Find where the given text appears and provide that cell's center as [x, y] coordinate. 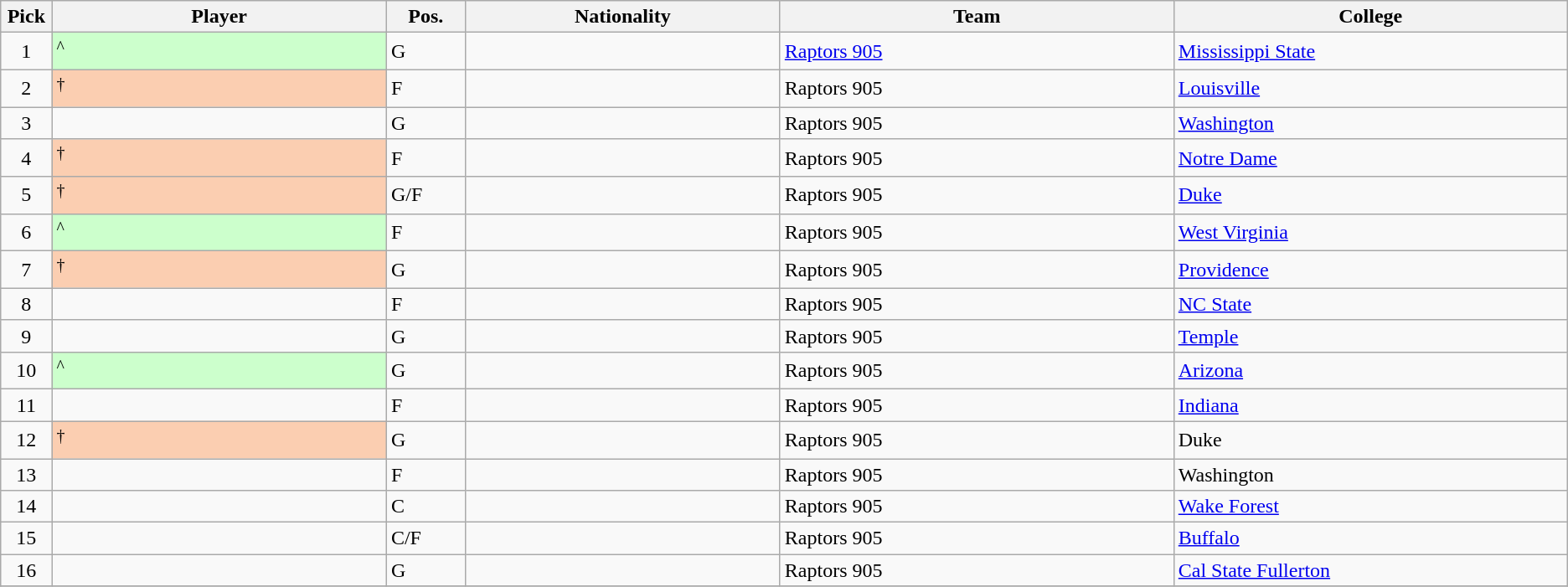
7 [27, 270]
9 [27, 336]
Notre Dame [1370, 157]
14 [27, 507]
13 [27, 475]
Pick [27, 17]
C [426, 507]
4 [27, 157]
5 [27, 196]
Player [219, 17]
G/F [426, 196]
16 [27, 570]
Team [977, 17]
8 [27, 304]
1 [27, 52]
Cal State Fullerton [1370, 570]
11 [27, 405]
Wake Forest [1370, 507]
6 [27, 233]
Temple [1370, 336]
Nationality [622, 17]
Indiana [1370, 405]
NC State [1370, 304]
College [1370, 17]
Louisville [1370, 89]
Arizona [1370, 370]
2 [27, 89]
West Virginia [1370, 233]
Buffalo [1370, 538]
C/F [426, 538]
10 [27, 370]
Mississippi State [1370, 52]
3 [27, 123]
Providence [1370, 270]
15 [27, 538]
Pos. [426, 17]
12 [27, 440]
